Provide the (x, y) coordinate of the cell's center where the given text is located.  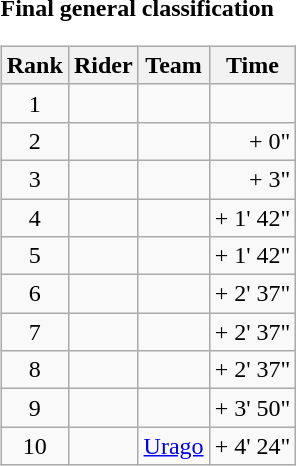
5 (34, 256)
10 (34, 446)
Rider (103, 65)
Team (174, 65)
+ 3' 50" (252, 408)
Time (252, 65)
3 (34, 179)
+ 0" (252, 141)
6 (34, 294)
Urago (174, 446)
4 (34, 217)
+ 3" (252, 179)
9 (34, 408)
7 (34, 332)
8 (34, 370)
2 (34, 141)
Rank (34, 65)
+ 4' 24" (252, 446)
1 (34, 103)
